Extract the (x, y) coordinate from the center of the cell holding the provided text.  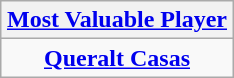
Queralt Casas (116, 58)
Most Valuable Player (116, 20)
